Return the (X, Y) coordinate for the center point of the cell that contains the specified text.  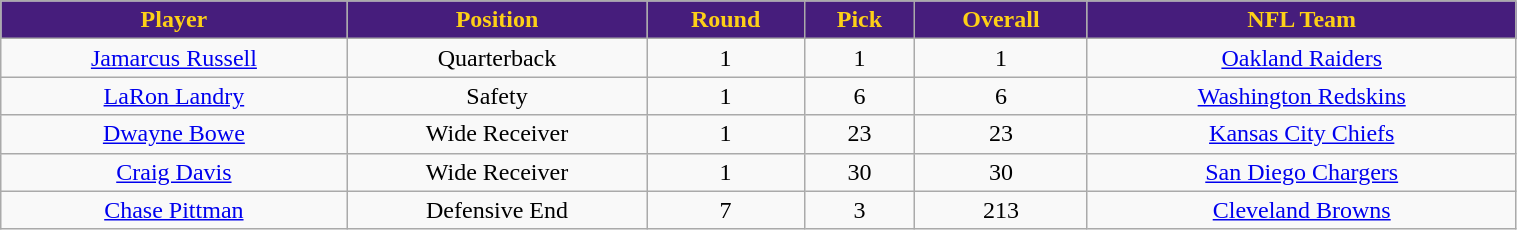
Safety (497, 96)
Cleveland Browns (1302, 210)
Washington Redskins (1302, 96)
Overall (1002, 20)
Kansas City Chiefs (1302, 134)
Dwayne Bowe (174, 134)
213 (1002, 210)
NFL Team (1302, 20)
3 (859, 210)
Jamarcus Russell (174, 58)
Defensive End (497, 210)
San Diego Chargers (1302, 172)
Round (726, 20)
Oakland Raiders (1302, 58)
LaRon Landry (174, 96)
7 (726, 210)
Position (497, 20)
Quarterback (497, 58)
Player (174, 20)
Pick (859, 20)
Craig Davis (174, 172)
Chase Pittman (174, 210)
